For the text-containing cell, return its midpoint in [X, Y] coordinate format. 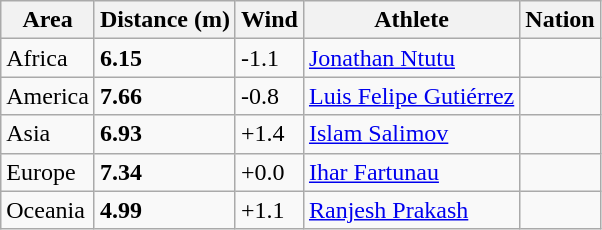
+1.4 [269, 134]
-0.8 [269, 96]
Nation [560, 20]
Europe [48, 172]
Islam Salimov [411, 134]
7.66 [164, 96]
Luis Felipe Gutiérrez [411, 96]
Wind [269, 20]
Jonathan Ntutu [411, 58]
6.93 [164, 134]
+1.1 [269, 210]
4.99 [164, 210]
Asia [48, 134]
6.15 [164, 58]
Area [48, 20]
Ranjesh Prakash [411, 210]
Distance (m) [164, 20]
Africa [48, 58]
Ihar Fartunau [411, 172]
Oceania [48, 210]
America [48, 96]
+0.0 [269, 172]
-1.1 [269, 58]
7.34 [164, 172]
Athlete [411, 20]
